Search for the cell housing the specified text and yield its (x, y) center coordinate. 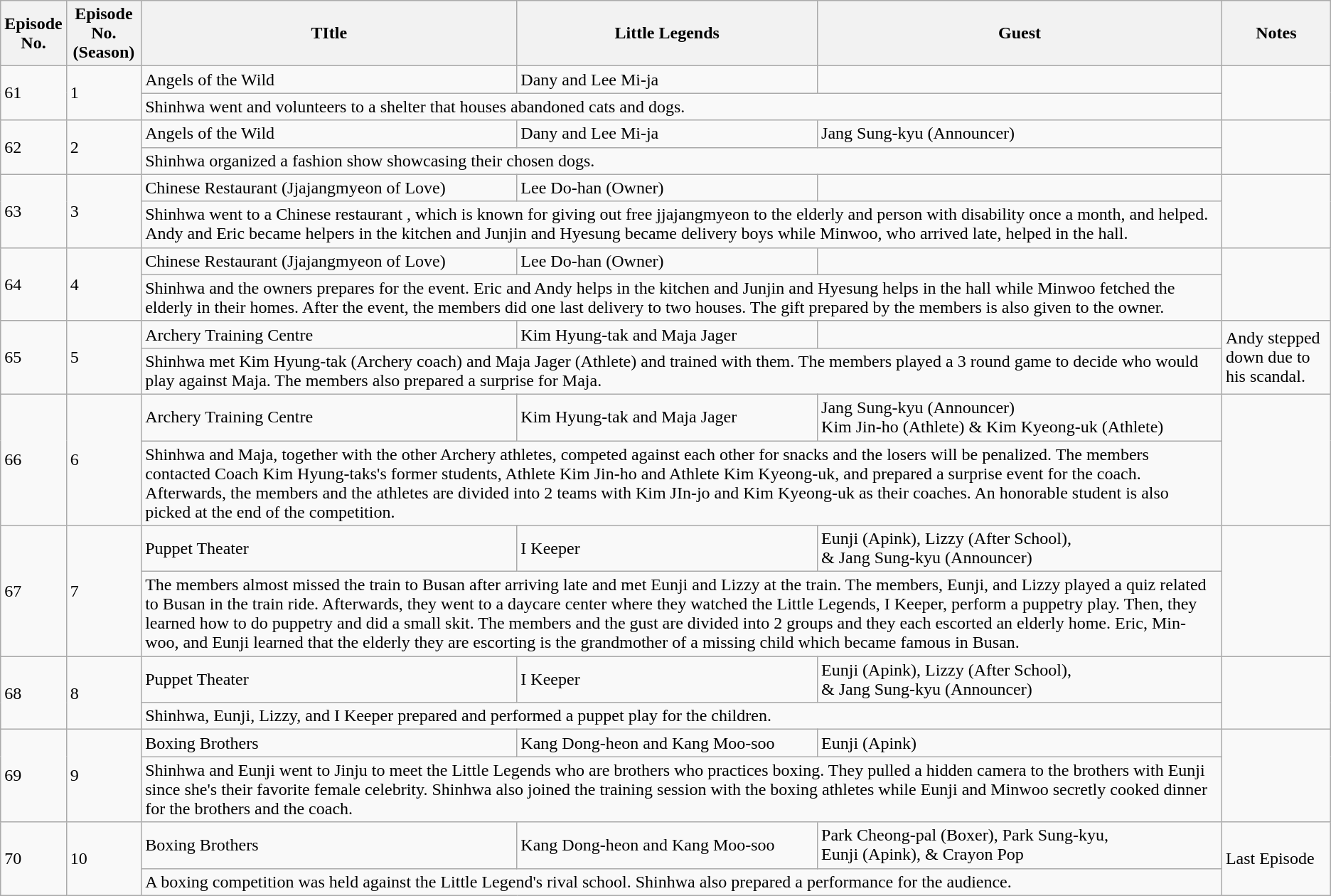
A boxing competition was held against the Little Legend's rival school. Shinhwa also prepared a performance for the audience. (682, 882)
62 (33, 147)
9 (104, 776)
70 (33, 859)
66 (33, 459)
Shinhwa, Eunji, Lizzy, and I Keeper prepared and performed a puppet play for the children. (682, 716)
Shinhwa went and volunteers to a shelter that houses abandoned cats and dogs. (682, 107)
4 (104, 284)
Episode No.(Season) (104, 33)
Park Cheong-pal (Boxer), Park Sung-kyu,Eunji (Apink), & Crayon Pop (1020, 845)
69 (33, 776)
2 (104, 147)
7 (104, 591)
Shinhwa organized a fashion show showcasing their chosen dogs. (682, 161)
67 (33, 591)
8 (104, 693)
68 (33, 693)
65 (33, 357)
5 (104, 357)
64 (33, 284)
Eunji (Apink) (1020, 743)
Jang Sung-kyu (Announcer)Kim Jin-ho (Athlete) & Kim Kyeong-uk (Athlete) (1020, 417)
Guest (1020, 33)
Notes (1276, 33)
Last Episode (1276, 859)
TItle (329, 33)
Little Legends (667, 33)
Jang Sung-kyu (Announcer) (1020, 134)
Andy stepped down due to his scandal. (1276, 357)
10 (104, 859)
EpisodeNo. (33, 33)
63 (33, 210)
61 (33, 93)
6 (104, 459)
1 (104, 93)
3 (104, 210)
